Identify which cell holds the provided text, then report its [x, y] central coordinate. 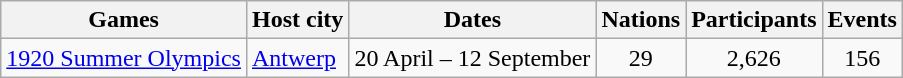
Host city [297, 20]
Participants [754, 20]
1920 Summer Olympics [124, 58]
Games [124, 20]
Dates [472, 20]
20 April – 12 September [472, 58]
Nations [641, 20]
Events [862, 20]
2,626 [754, 58]
29 [641, 58]
156 [862, 58]
Antwerp [297, 58]
